Detect which cell encompasses the target text, then output its [X, Y] center coordinate. 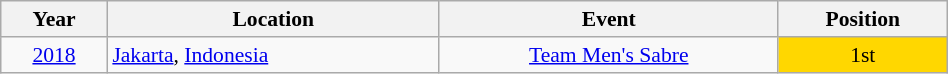
Team Men's Sabre [608, 55]
Jakarta, Indonesia [273, 55]
Year [54, 19]
Event [608, 19]
2018 [54, 55]
1st [862, 55]
Position [862, 19]
Location [273, 19]
